Scan for the cell matching the given text and deliver its [X, Y] coordinate at center. 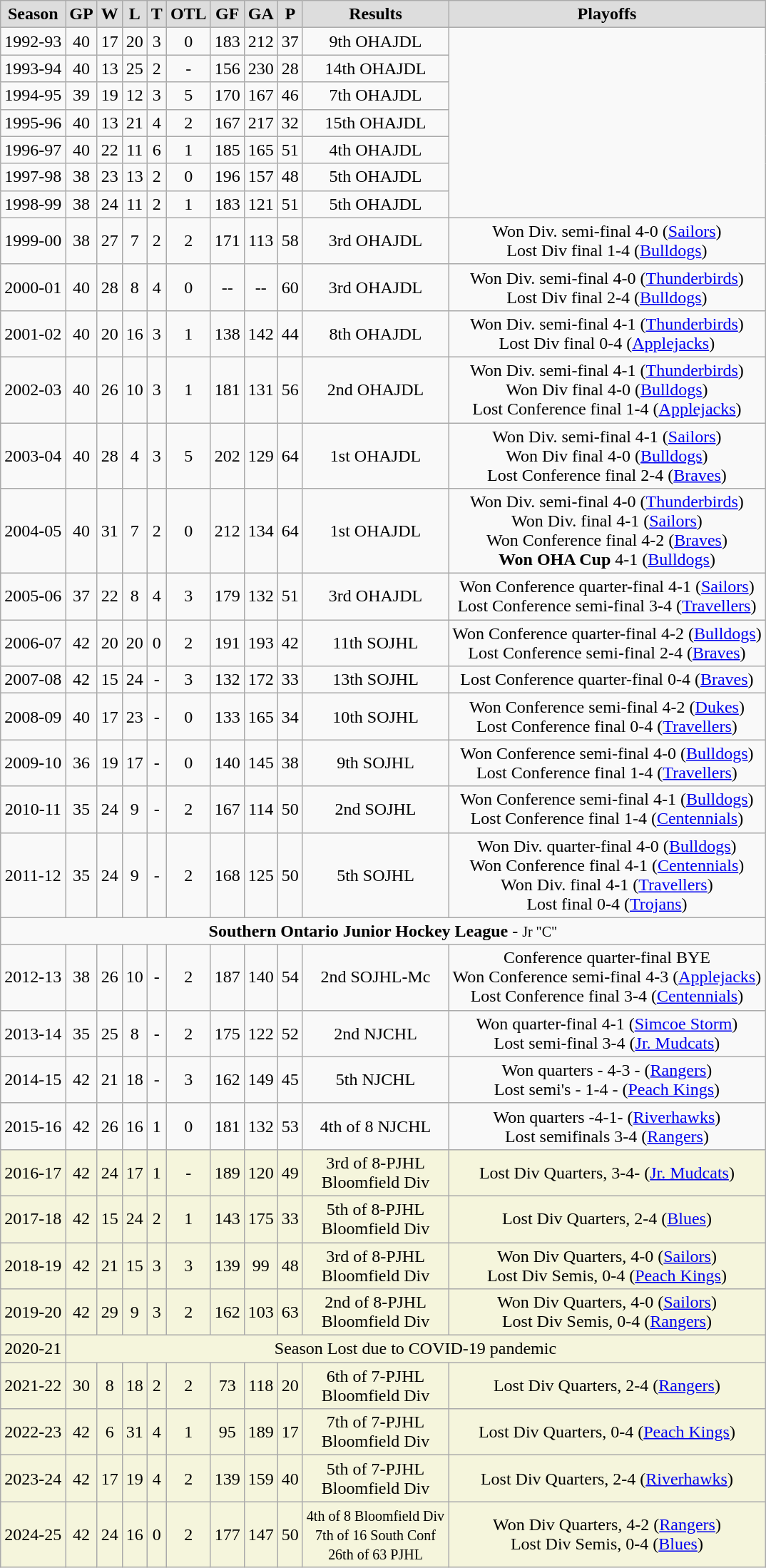
30 [81, 1385]
Won Conference quarter-final 4-1 (Sailors)Lost Conference semi-final 3-4 (Travellers) [608, 596]
Season Lost due to COVID-19 pandemic [415, 1349]
2012-13 [33, 977]
1996-97 [33, 150]
56 [290, 390]
2023-24 [33, 1478]
Won Conference semi-final 4-2 (Dukes)Lost Conference final 0-4 (Travellers) [608, 716]
Lost Div Quarters, 2-4 (Riverhawks) [608, 1478]
2014-15 [33, 1080]
29 [110, 1313]
2007-08 [33, 680]
Won Conference quarter-final 4-2 (Bulldogs)Lost Conference semi-final 2-4 (Braves) [608, 643]
Playoffs [608, 14]
Won Div Quarters, 4-2 (Rangers)Lost Div Semis, 0-4 (Blues) [608, 1534]
172 [261, 680]
L [134, 14]
Won Div. semi-final 4-0 (Thunderbirds)Lost Div final 2-4 (Bulldogs) [608, 287]
32 [290, 123]
156 [227, 68]
196 [227, 177]
177 [227, 1534]
2008-09 [33, 716]
Won Conference semi-final 4-0 (Bulldogs)Lost Conference final 1-4 (Travellers) [608, 763]
2nd of 8-PJHLBloomfield Div [375, 1313]
Won Div Quarters, 4-0 (Sailors)Lost Div Semis, 0-4 (Peach Kings) [608, 1266]
Won Div. semi-final 4-0 (Sailors)Lost Div final 1-4 (Bulldogs) [608, 241]
13th SOJHL [375, 680]
9th SOJHL [375, 763]
134 [261, 531]
OTL [188, 14]
Lost Div Quarters, 0-4 (Peach Kings) [608, 1432]
Won Div. quarter-final 4-0 (Bulldogs)Won Conference final 4-1 (Centennials)Won Div. final 4-1 (Travellers) Lost final 0-4 (Trojans) [608, 875]
170 [227, 96]
54 [290, 977]
159 [261, 1478]
Won quarter-final 4-1 (Simcoe Storm)Lost semi-final 3-4 (Jr. Mudcats) [608, 1033]
GP [81, 14]
46 [290, 96]
GF [227, 14]
5th SOJHL [375, 875]
171 [227, 241]
129 [261, 455]
2004-05 [33, 531]
27 [110, 241]
2019-20 [33, 1313]
4th of 8 Bloomfield Div7th of 16 South Conf26th of 63 PJHL [375, 1534]
122 [261, 1033]
133 [227, 716]
Won quarters - 4-3 - (Rangers) Lost semi's - 1-4 - (Peach Kings) [608, 1080]
187 [227, 977]
191 [227, 643]
49 [290, 1173]
1995-96 [33, 123]
118 [261, 1385]
2009-10 [33, 763]
Won Div. semi-final 4-1 (Sailors)Won Div final 4-0 (Bulldogs)Lost Conference final 2-4 (Braves) [608, 455]
Won quarters -4-1- (Riverhawks) Lost semifinals 3-4 (Rangers) [608, 1126]
45 [290, 1080]
W [110, 14]
2024-25 [33, 1534]
114 [261, 809]
2005-06 [33, 596]
5th NJCHL [375, 1080]
142 [261, 334]
147 [261, 1534]
217 [261, 123]
7th of 7-PJHLBloomfield Div [375, 1432]
125 [261, 875]
44 [290, 334]
Won Div Quarters, 4-0 (Sailors)Lost Div Semis, 0-4 (Rangers) [608, 1313]
138 [227, 334]
8th OHAJDL [375, 334]
1994-95 [33, 96]
157 [261, 177]
Won Div. semi-final 4-1 (Thunderbirds)Won Div final 4-0 (Bulldogs)Lost Conference final 1-4 (Applejacks) [608, 390]
P [290, 14]
4th OHAJDL [375, 150]
Southern Ontario Junior Hockey League - Jr "C" [383, 931]
2020-21 [33, 1349]
113 [261, 241]
15th OHAJDL [375, 123]
9th OHAJDL [375, 41]
2nd OHAJDL [375, 390]
53 [290, 1126]
Won Conference semi-final 4-1 (Bulldogs)Lost Conference final 1-4 (Centennials) [608, 809]
Won Div. semi-final 4-0 (Thunderbirds)Won Div. final 4-1 (Sailors)Won Conference final 4-2 (Braves)Won OHA Cup 4-1 (Bulldogs) [608, 531]
5th of 7-PJHLBloomfield Div [375, 1478]
39 [81, 96]
120 [261, 1173]
Season [33, 14]
185 [227, 150]
Lost Div Quarters, 3-4- (Jr. Mudcats) [608, 1173]
T [157, 14]
Results [375, 14]
103 [261, 1313]
Lost Div Quarters, 2-4 (Blues) [608, 1218]
4th of 8 NJCHL [375, 1126]
2018-19 [33, 1266]
2000-01 [33, 287]
14th OHAJDL [375, 68]
149 [261, 1080]
168 [227, 875]
1993-94 [33, 68]
Won Div. semi-final 4-1 (Thunderbirds)Lost Div final 0-4 (Applejacks) [608, 334]
GA [261, 14]
2021-22 [33, 1385]
202 [227, 455]
145 [261, 763]
131 [261, 390]
2013-14 [33, 1033]
11th SOJHL [375, 643]
2006-07 [33, 643]
2015-16 [33, 1126]
5th of 8-PJHLBloomfield Div [375, 1218]
2011-12 [33, 875]
52 [290, 1033]
2002-03 [33, 390]
1998-99 [33, 204]
230 [261, 68]
95 [227, 1432]
2nd SOJHL [375, 809]
2016-17 [33, 1173]
2017-18 [33, 1218]
143 [227, 1218]
99 [261, 1266]
121 [261, 204]
1997-98 [33, 177]
60 [290, 287]
Conference quarter-final BYEWon Conference semi-final 4-3 (Applejacks)Lost Conference final 3-4 (Centennials) [608, 977]
73 [227, 1385]
6th of 7-PJHLBloomfield Div [375, 1385]
12 [134, 96]
Lost Div Quarters, 2-4 (Rangers) [608, 1385]
63 [290, 1313]
7th OHAJDL [375, 96]
1999-00 [33, 241]
2nd SOJHL-Mc [375, 977]
34 [290, 716]
58 [290, 241]
Lost Conference quarter-final 0-4 (Braves) [608, 680]
2nd NJCHL [375, 1033]
2003-04 [33, 455]
2010-11 [33, 809]
1992-93 [33, 41]
2022-23 [33, 1432]
36 [81, 763]
2001-02 [33, 334]
179 [227, 596]
10th SOJHL [375, 716]
193 [261, 643]
